Find where the given text appears and provide that cell's center as [X, Y] coordinate. 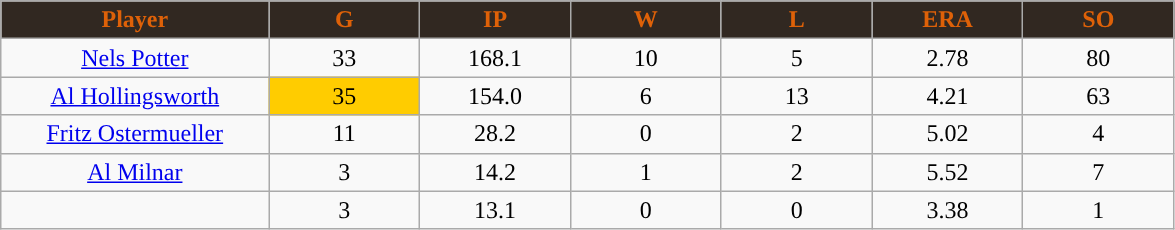
5 [796, 58]
W [646, 20]
Al Milnar [135, 172]
35 [344, 96]
4.21 [948, 96]
6 [646, 96]
13.1 [496, 210]
ERA [948, 20]
L [796, 20]
154.0 [496, 96]
Fritz Ostermueller [135, 134]
5.52 [948, 172]
4 [1098, 134]
Al Hollingsworth [135, 96]
SO [1098, 20]
3.38 [948, 210]
2.78 [948, 58]
14.2 [496, 172]
13 [796, 96]
G [344, 20]
Nels Potter [135, 58]
7 [1098, 172]
80 [1098, 58]
33 [344, 58]
10 [646, 58]
5.02 [948, 134]
11 [344, 134]
Player [135, 20]
28.2 [496, 134]
63 [1098, 96]
IP [496, 20]
168.1 [496, 58]
